Return (X, Y) of the center of cell containing provided text 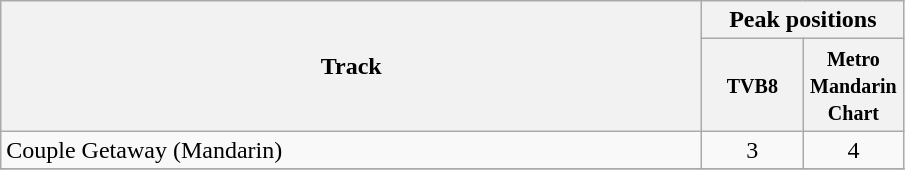
4 (854, 150)
Metro Mandarin Chart (854, 85)
Peak positions (803, 20)
Track (352, 66)
3 (752, 150)
Couple Getaway (Mandarin) (352, 150)
TVB8 (752, 85)
